Find where the given text appears and provide that cell's center as [x, y] coordinate. 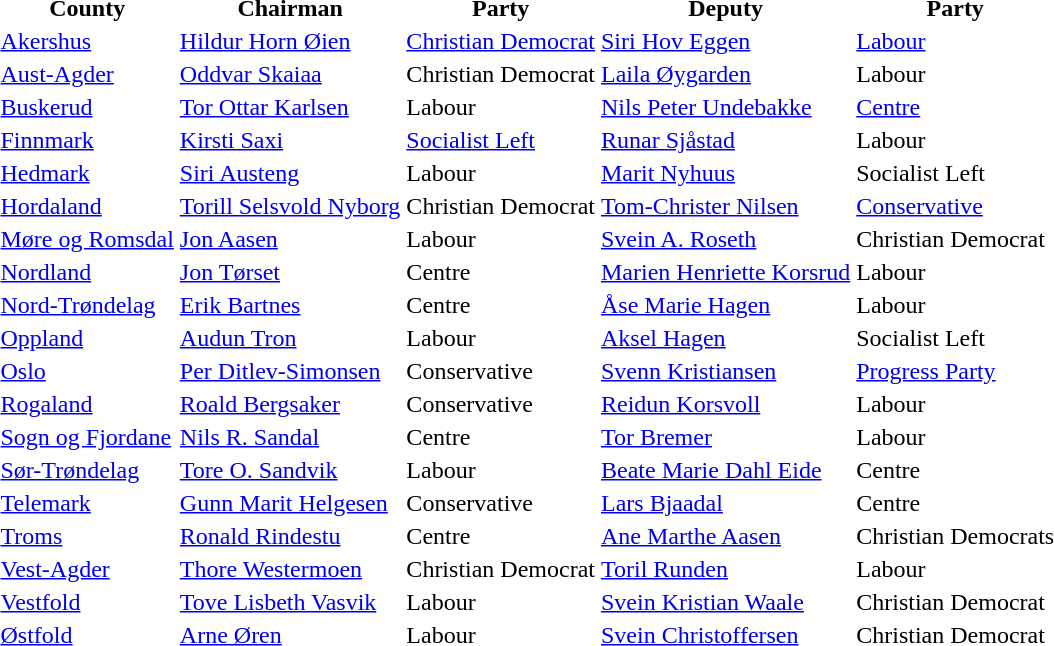
Oddvar Skaiaa [290, 74]
Tore O. Sandvik [290, 470]
Marit Nyhuus [725, 173]
Nils Peter Undebakke [725, 107]
Per Ditlev-Simonsen [290, 371]
Thore Westermoen [290, 569]
Jon Tørset [290, 272]
Svenn Kristiansen [725, 371]
Hildur Horn Øien [290, 41]
Runar Sjåstad [725, 140]
Audun Tron [290, 338]
Marien Henriette Korsrud [725, 272]
Siri Austeng [290, 173]
Lars Bjaadal [725, 503]
Torill Selsvold Nyborg [290, 206]
Tor Bremer [725, 437]
Laila Øygarden [725, 74]
Jon Aasen [290, 239]
Tor Ottar Karlsen [290, 107]
Kirsti Saxi [290, 140]
Socialist Left [501, 140]
Reidun Korsvoll [725, 404]
Ronald Rindestu [290, 536]
Svein A. Roseth [725, 239]
Åse Marie Hagen [725, 305]
Siri Hov Eggen [725, 41]
Beate Marie Dahl Eide [725, 470]
Roald Bergsaker [290, 404]
Aksel Hagen [725, 338]
Nils R. Sandal [290, 437]
Erik Bartnes [290, 305]
Ane Marthe Aasen [725, 536]
Svein Kristian Waale [725, 602]
Toril Runden [725, 569]
Gunn Marit Helgesen [290, 503]
Tove Lisbeth Vasvik [290, 602]
Tom-Christer Nilsen [725, 206]
